Provide the [X, Y] coordinate of the cell's center where the given text is located.  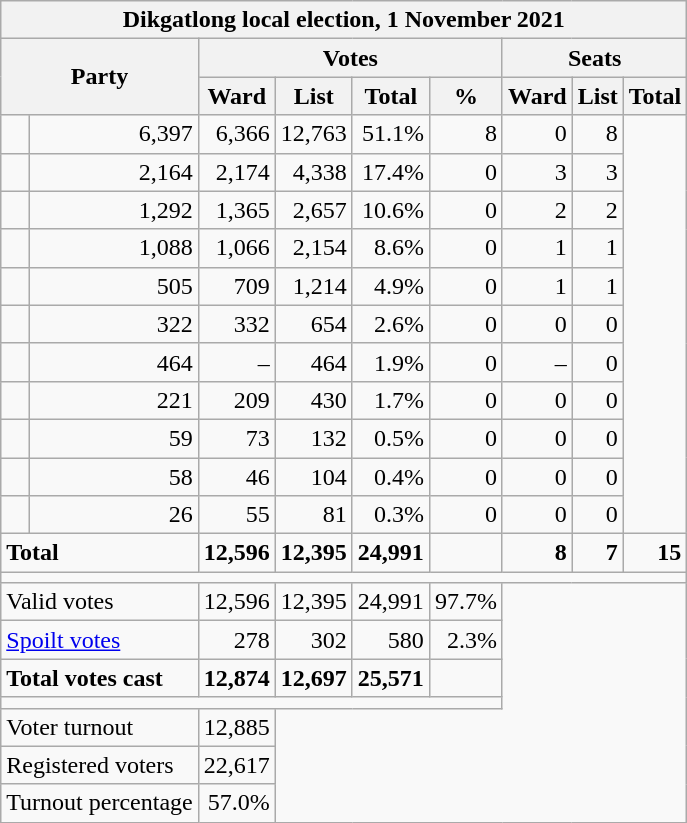
4.9% [390, 286]
221 [114, 400]
17.4% [390, 172]
580 [390, 640]
Seats [594, 58]
2,657 [314, 210]
Spoilt votes [100, 640]
Voter turnout [100, 727]
Turnout percentage [100, 803]
1,292 [114, 210]
Registered voters [100, 765]
Party [100, 77]
2,154 [314, 248]
209 [236, 400]
97.7% [466, 602]
2.3% [466, 640]
654 [314, 324]
12,763 [314, 134]
46 [236, 477]
1,088 [114, 248]
55 [236, 515]
12,885 [236, 727]
1.9% [390, 362]
1,214 [314, 286]
Votes [350, 58]
4,338 [314, 172]
81 [314, 515]
Valid votes [100, 602]
302 [314, 640]
7 [598, 553]
430 [314, 400]
73 [236, 438]
25,571 [390, 678]
8.6% [390, 248]
278 [236, 640]
322 [114, 324]
1,066 [236, 248]
505 [114, 286]
58 [114, 477]
6,366 [236, 134]
1.7% [390, 400]
57.0% [236, 803]
51.1% [390, 134]
132 [314, 438]
332 [236, 324]
2.6% [390, 324]
709 [236, 286]
12,874 [236, 678]
0.4% [390, 477]
59 [114, 438]
0.3% [390, 515]
12,697 [314, 678]
2,174 [236, 172]
15 [655, 553]
2,164 [114, 172]
Dikgatlong local election, 1 November 2021 [344, 20]
% [466, 96]
Total votes cast [100, 678]
0.5% [390, 438]
22,617 [236, 765]
6,397 [114, 134]
1,365 [236, 210]
26 [114, 515]
104 [314, 477]
10.6% [390, 210]
